Capture the cell that displays the provided text and extract its [X, Y] central coordinate. 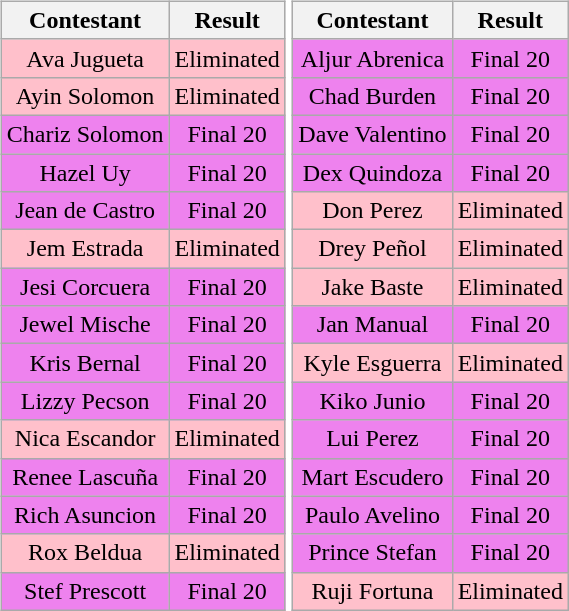
Ava Jugueta [85, 58]
Jake Baste [372, 287]
Kiko Junio [372, 401]
Jem Estrada [85, 249]
Mart Escudero [372, 477]
Kyle Esguerra [372, 363]
Kris Bernal [85, 363]
Ayin Solomon [85, 96]
Stef Prescott [85, 591]
Lizzy Pecson [85, 401]
Prince Stefan [372, 553]
Lui Perez [372, 439]
Dave Valentino [372, 134]
Rox Beldua [85, 553]
Jean de Castro [85, 211]
Renee Lascuña [85, 477]
Aljur Abrenica [372, 58]
Jan Manual [372, 325]
Hazel Uy [85, 173]
Paulo Avelino [372, 515]
Chariz Solomon [85, 134]
Chad Burden [372, 96]
Don Perez [372, 211]
Dex Quindoza [372, 173]
Rich Asuncion [85, 515]
Jewel Mische [85, 325]
Nica Escandor [85, 439]
Drey Peñol [372, 249]
Jesi Corcuera [85, 287]
Ruji Fortuna [372, 591]
